Identify which cell holds the provided text, then report its (X, Y) central coordinate. 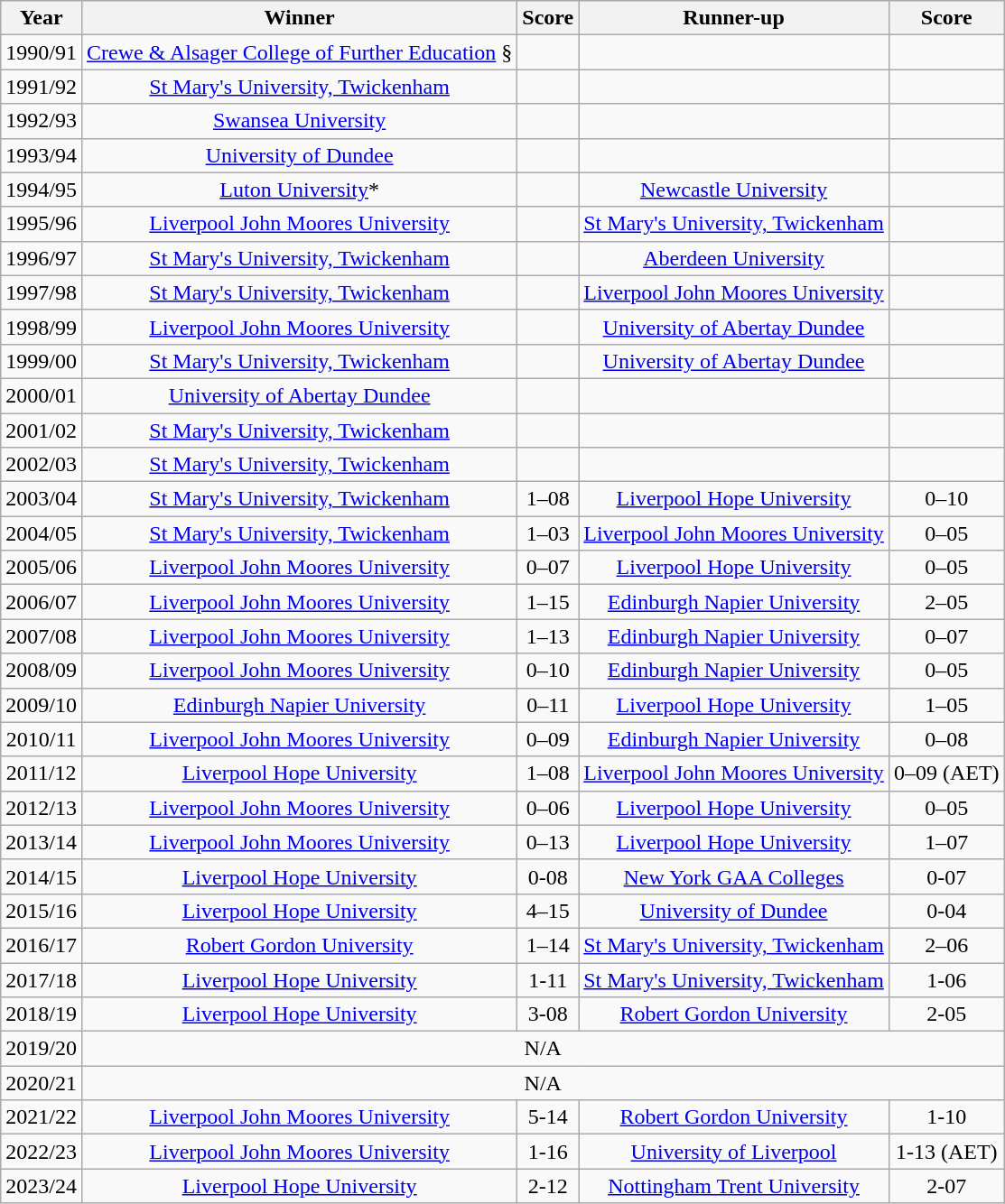
Year (42, 18)
2004/05 (42, 533)
Newcastle University (734, 190)
2022/23 (42, 1152)
1990/91 (42, 52)
2007/08 (42, 636)
0–11 (548, 705)
0–06 (548, 808)
2008/09 (42, 671)
2-12 (548, 1186)
Runner-up (734, 18)
2009/10 (42, 705)
2015/16 (42, 911)
Nottingham Trent University (734, 1186)
2-05 (946, 1014)
2-07 (946, 1186)
Crewe & Alsager College of Further Education § (299, 52)
2016/17 (42, 945)
2002/03 (42, 465)
3-08 (548, 1014)
University of Liverpool (734, 1152)
1997/98 (42, 292)
New York GAA Colleges (734, 876)
2005/06 (42, 568)
1–13 (548, 636)
4–15 (548, 911)
0-07 (946, 876)
0-08 (548, 876)
1–14 (548, 945)
2011/12 (42, 773)
1-06 (946, 979)
1–03 (548, 533)
1-16 (548, 1152)
2006/07 (42, 602)
0–08 (946, 739)
1996/97 (42, 258)
2–06 (946, 945)
1994/95 (42, 190)
2023/24 (42, 1186)
2000/01 (42, 395)
2021/22 (42, 1117)
1993/94 (42, 155)
2010/11 (42, 739)
2014/15 (42, 876)
2018/19 (42, 1014)
2001/02 (42, 431)
1–05 (946, 705)
2020/21 (42, 1083)
0–13 (548, 842)
1–15 (548, 602)
2003/04 (42, 499)
Luton University* (299, 190)
2017/18 (42, 979)
0–09 (548, 739)
1–07 (946, 842)
1992/93 (42, 121)
0-04 (946, 911)
1-11 (548, 979)
2019/20 (42, 1049)
Swansea University (299, 121)
1-10 (946, 1117)
1998/99 (42, 327)
0–09 (AET) (946, 773)
2013/14 (42, 842)
2012/13 (42, 808)
Winner (299, 18)
1-13 (AET) (946, 1152)
1995/96 (42, 224)
1999/00 (42, 361)
1991/92 (42, 87)
2–05 (946, 602)
Aberdeen University (734, 258)
5-14 (548, 1117)
